Pinpoint the cell where the given text exists, returning its (X, Y) midpoint coordinate. 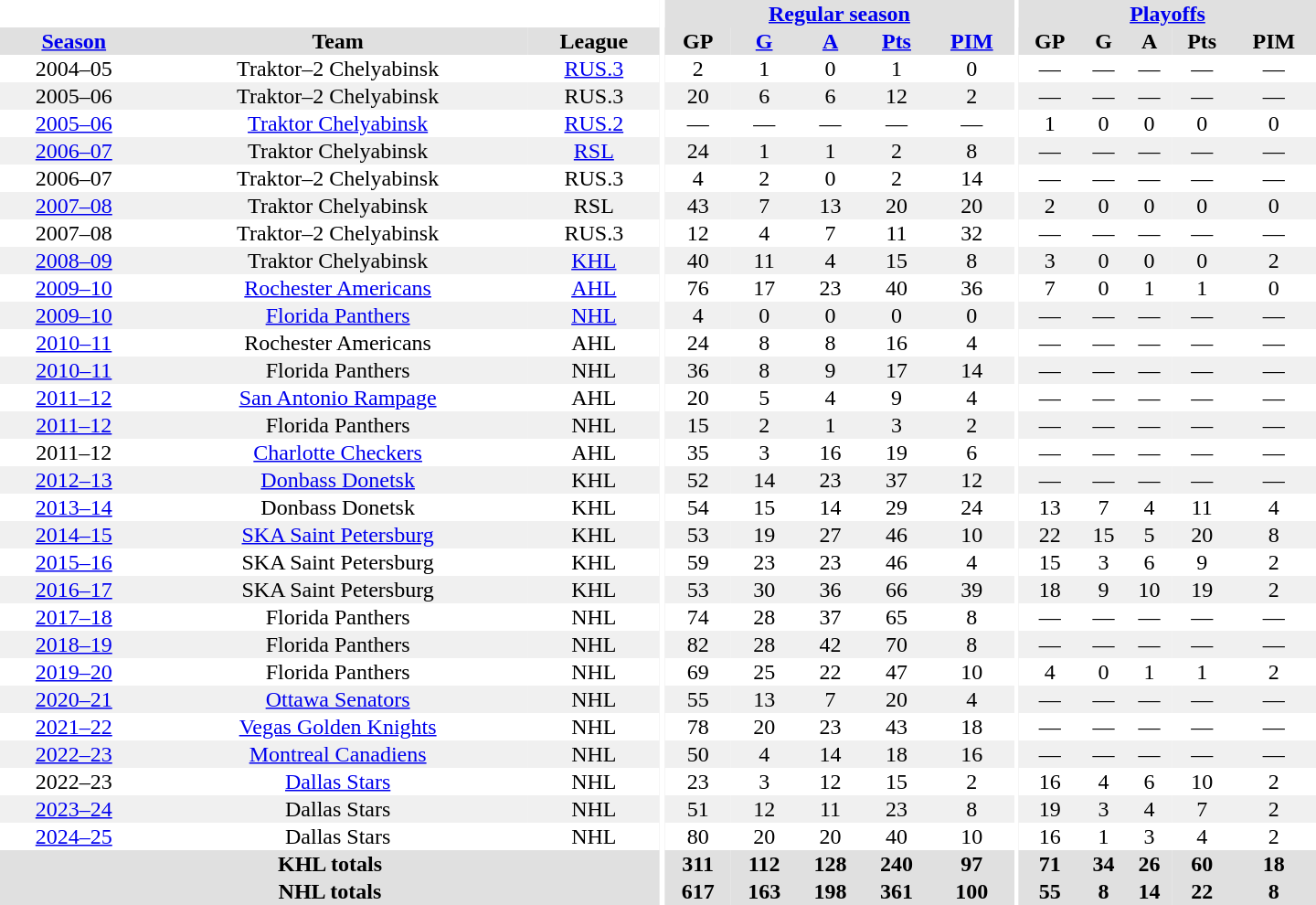
65 (897, 617)
59 (698, 562)
26 (1150, 864)
82 (698, 644)
30 (764, 590)
2014–15 (74, 535)
2018–19 (74, 644)
198 (830, 891)
100 (971, 891)
KHL totals (330, 864)
2008–09 (74, 261)
50 (698, 754)
34 (1103, 864)
74 (698, 617)
Team (338, 41)
71 (1049, 864)
2013–14 (74, 507)
112 (764, 864)
27 (830, 535)
52 (698, 480)
25 (764, 672)
2023–24 (74, 809)
32 (971, 233)
RUS.2 (594, 123)
128 (830, 864)
2016–17 (74, 590)
2024–25 (74, 836)
Playoffs (1168, 14)
240 (897, 864)
Ottawa Senators (338, 699)
47 (897, 672)
Montreal Canadiens (338, 754)
97 (971, 864)
80 (698, 836)
Regular season (840, 14)
2019–20 (74, 672)
39 (971, 590)
San Antonio Rampage (338, 398)
Vegas Golden Knights (338, 727)
163 (764, 891)
2021–22 (74, 727)
361 (897, 891)
2017–18 (74, 617)
League (594, 41)
2015–16 (74, 562)
2012–13 (74, 480)
60 (1203, 864)
51 (698, 809)
Season (74, 41)
311 (698, 864)
2004–05 (74, 69)
66 (897, 590)
2020–21 (74, 699)
29 (897, 507)
35 (698, 452)
69 (698, 672)
42 (830, 644)
70 (897, 644)
617 (698, 891)
76 (698, 288)
78 (698, 727)
Charlotte Checkers (338, 452)
NHL totals (330, 891)
54 (698, 507)
